Output the [x, y] coordinate of the center of the cell containing the given text.  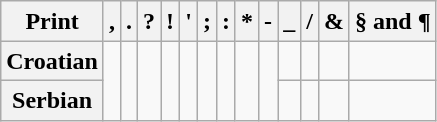
& [334, 21]
_ [290, 21]
; [206, 21]
Croatian [52, 61]
' [189, 21]
, [112, 21]
Print [52, 21]
! [170, 21]
: [226, 21]
§ and ¶ [392, 21]
Serbian [52, 100]
? [150, 21]
. [128, 21]
/ [310, 21]
- [268, 21]
* [246, 21]
